Capture the cell that displays the provided text and extract its [X, Y] central coordinate. 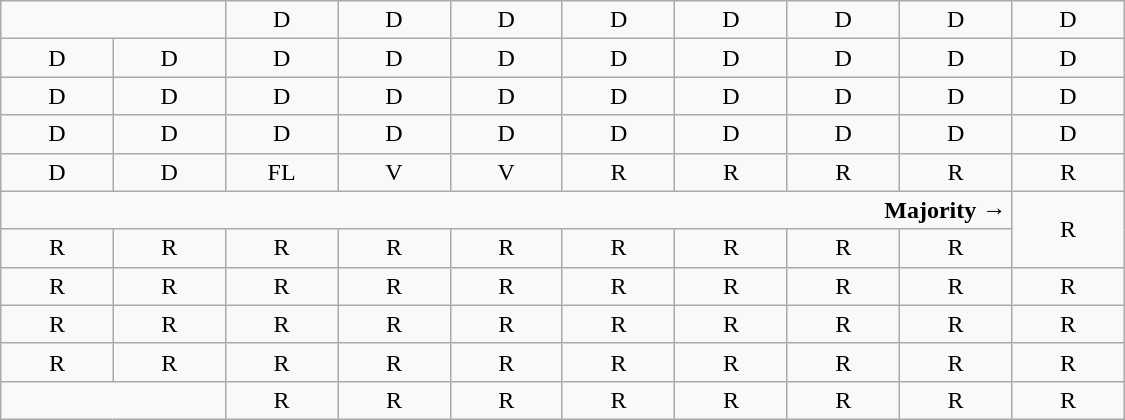
Majority → [506, 210]
FL [281, 172]
